Return the [X, Y] coordinate for the center point of the cell that contains the specified text.  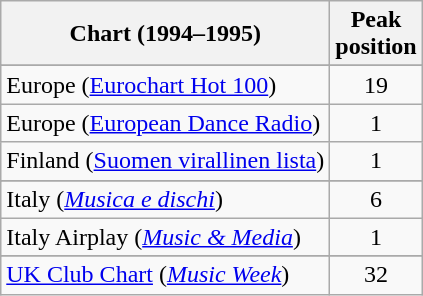
Italy (Musica e dischi) [166, 199]
19 [376, 85]
32 [376, 275]
6 [376, 199]
UK Club Chart (Music Week) [166, 275]
Italy Airplay (Music & Media) [166, 237]
Europe (Eurochart Hot 100) [166, 85]
Peakposition [376, 34]
Finland (Suomen virallinen lista) [166, 161]
Chart (1994–1995) [166, 34]
Europe (European Dance Radio) [166, 123]
